Scan for the cell matching the given text and deliver its [x, y] coordinate at center. 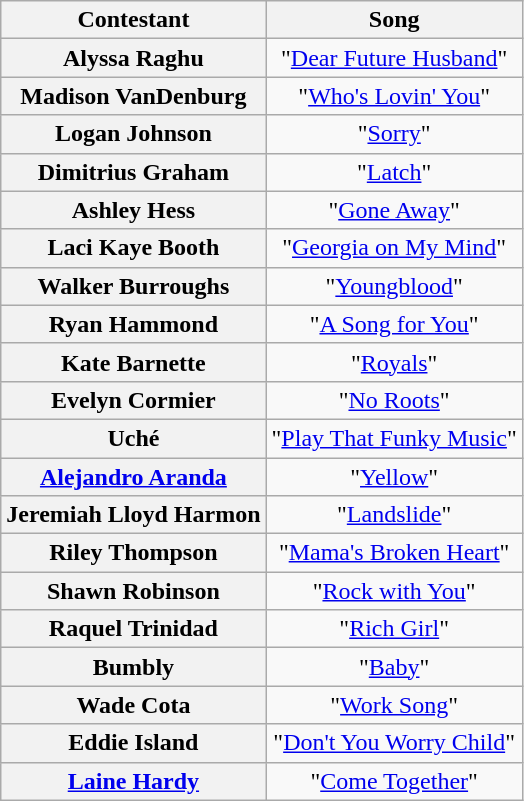
Madison VanDenburg [134, 96]
Wade Cota [134, 705]
Shawn Robinson [134, 591]
Laci Kaye Booth [134, 248]
"Yellow" [394, 477]
"Georgia on My Mind" [394, 248]
"Come Together" [394, 781]
Walker Burroughs [134, 286]
Song [394, 20]
Laine Hardy [134, 781]
"Play That Funky Music" [394, 438]
Raquel Trinidad [134, 629]
"Don't You Worry Child" [394, 743]
Riley Thompson [134, 553]
Contestant [134, 20]
"Gone Away" [394, 210]
"Royals" [394, 362]
Eddie Island [134, 743]
"Latch" [394, 172]
Kate Barnette [134, 362]
"Sorry" [394, 134]
"Youngblood" [394, 286]
"No Roots" [394, 400]
"Mama's Broken Heart" [394, 553]
"Work Song" [394, 705]
Dimitrius Graham [134, 172]
Alyssa Raghu [134, 58]
"Who's Lovin' You" [394, 96]
Evelyn Cormier [134, 400]
"Rock with You" [394, 591]
Bumbly [134, 667]
Ryan Hammond [134, 324]
"A Song for You" [394, 324]
Uché [134, 438]
Alejandro Aranda [134, 477]
"Rich Girl" [394, 629]
"Landslide" [394, 515]
"Dear Future Husband" [394, 58]
"Baby" [394, 667]
Logan Johnson [134, 134]
Ashley Hess [134, 210]
Jeremiah Lloyd Harmon [134, 515]
